Capture the cell that displays the provided text and extract its [x, y] central coordinate. 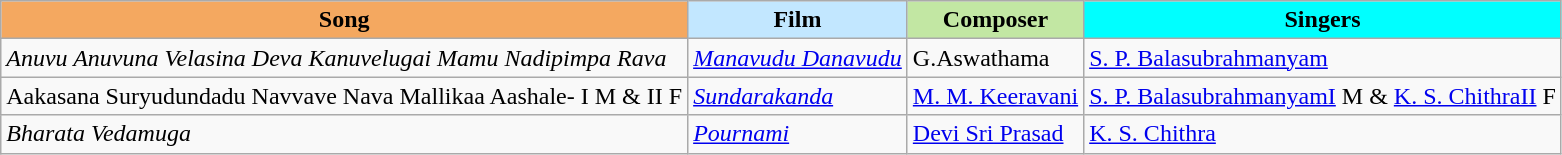
Bharata Vedamuga [344, 134]
Aakasana Suryudundadu Navvave Nava Mallikaa Aashale- I M & II F [344, 96]
K. S. Chithra [1323, 134]
Pournami [798, 134]
M. M. Keeravani [995, 96]
Devi Sri Prasad [995, 134]
Composer [995, 20]
Anuvu Anuvuna Velasina Deva Kanuvelugai Mamu Nadipimpa Rava [344, 58]
G.Aswathama [995, 58]
Singers [1323, 20]
Film [798, 20]
S. P. Balasubrahmanyam [1323, 58]
S. P. BalasubrahmanyamI M & K. S. ChithraII F [1323, 96]
Song [344, 20]
Sundarakanda [798, 96]
Manavudu Danavudu [798, 58]
